Detect which cell encompasses the target text, then output its [X, Y] center coordinate. 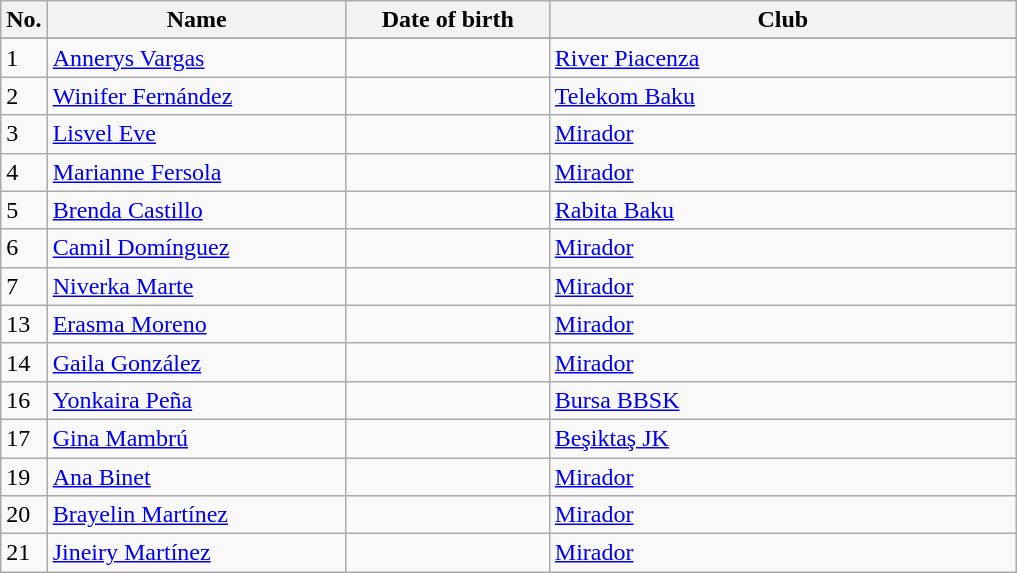
6 [24, 248]
13 [24, 324]
Club [782, 20]
Annerys Vargas [196, 58]
1 [24, 58]
2 [24, 96]
River Piacenza [782, 58]
14 [24, 362]
Brayelin Martínez [196, 515]
Marianne Fersola [196, 172]
16 [24, 400]
Bursa BBSK [782, 400]
Ana Binet [196, 477]
No. [24, 20]
5 [24, 210]
Brenda Castillo [196, 210]
Name [196, 20]
7 [24, 286]
Gina Mambrú [196, 438]
Telekom Baku [782, 96]
Beşiktaş JK [782, 438]
Niverka Marte [196, 286]
Jineiry Martínez [196, 553]
Winifer Fernández [196, 96]
19 [24, 477]
3 [24, 134]
4 [24, 172]
Camil Domínguez [196, 248]
Erasma Moreno [196, 324]
Yonkaira Peña [196, 400]
Gaila González [196, 362]
Rabita Baku [782, 210]
17 [24, 438]
21 [24, 553]
20 [24, 515]
Lisvel Eve [196, 134]
Date of birth [448, 20]
